Find where the given text appears and provide that cell's center as [x, y] coordinate. 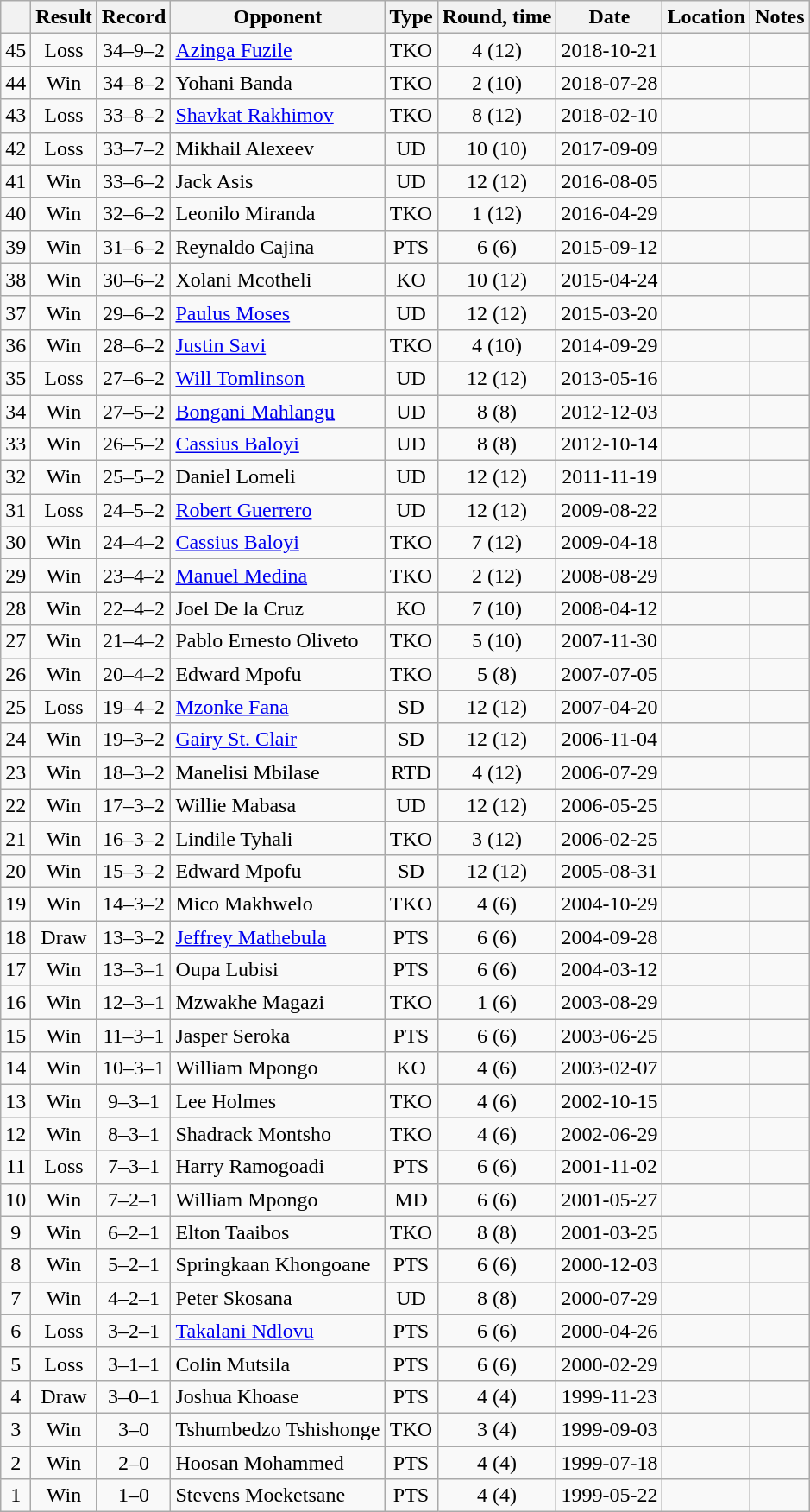
2009-04-18 [609, 543]
35 [16, 378]
2018-07-28 [609, 83]
2008-04-12 [609, 608]
23 [16, 772]
Bongani Mahlangu [278, 412]
Lindile Tyhali [278, 838]
Date [609, 17]
3–0–1 [134, 1396]
2015-03-20 [609, 312]
2000-04-26 [609, 1331]
10 [16, 1200]
Elton Taaibos [278, 1232]
2001-11-02 [609, 1167]
7–3–1 [134, 1167]
37 [16, 312]
1999-09-03 [609, 1429]
2 [16, 1463]
Joshua Khoase [278, 1396]
1999-05-22 [609, 1496]
2018-02-10 [609, 116]
Harry Ramogoadi [278, 1167]
2–0 [134, 1463]
Hoosan Mohammed [278, 1463]
27–6–2 [134, 378]
4 [16, 1396]
22–4–2 [134, 608]
1999-11-23 [609, 1396]
2017-09-09 [609, 148]
29–6–2 [134, 312]
3–2–1 [134, 1331]
6–2–1 [134, 1232]
29 [16, 576]
4–2–1 [134, 1298]
2003-02-07 [609, 1068]
Shadrack Montsho [278, 1134]
33–7–2 [134, 148]
19–4–2 [134, 707]
22 [16, 805]
Reynaldo Cajina [278, 247]
8–3–1 [134, 1134]
16 [16, 1003]
Yohani Banda [278, 83]
2002-06-29 [609, 1134]
Manuel Medina [278, 576]
Mikhail Alexeev [278, 148]
Colin Mutsila [278, 1364]
10 (12) [497, 280]
Jeffrey Mathebula [278, 936]
28–6–2 [134, 345]
19 [16, 904]
2008-08-29 [609, 576]
2016-04-29 [609, 214]
2007-07-05 [609, 674]
Tshumbedzo Tshishonge [278, 1429]
15 [16, 1036]
Joel De la Cruz [278, 608]
Mzonke Fana [278, 707]
12–3–1 [134, 1003]
2002-10-15 [609, 1101]
17–3–2 [134, 805]
32–6–2 [134, 214]
38 [16, 280]
2006-11-04 [609, 740]
2016-08-05 [609, 181]
10 (10) [497, 148]
2005-08-31 [609, 871]
1 [16, 1496]
20 [16, 871]
3 [16, 1429]
2 (10) [497, 83]
5 [16, 1364]
31–6–2 [134, 247]
2004-03-12 [609, 970]
24–4–2 [134, 543]
Notes [780, 17]
30 [16, 543]
7 [16, 1298]
33 [16, 444]
Willie Mabasa [278, 805]
Paulus Moses [278, 312]
3 (4) [497, 1429]
Peter Skosana [278, 1298]
Type [411, 17]
2 (12) [497, 576]
34–9–2 [134, 50]
16–3–2 [134, 838]
44 [16, 83]
25 [16, 707]
27–5–2 [134, 412]
21 [16, 838]
24–5–2 [134, 510]
45 [16, 50]
10–3–1 [134, 1068]
4 (10) [497, 345]
14 [16, 1068]
2006-07-29 [609, 772]
26–5–2 [134, 444]
1–0 [134, 1496]
24 [16, 740]
41 [16, 181]
2015-04-24 [609, 280]
Manelisi Mbilase [278, 772]
12 [16, 1134]
34 [16, 412]
Oupa Lubisi [278, 970]
21–4–2 [134, 641]
7–2–1 [134, 1200]
2009-08-22 [609, 510]
9–3–1 [134, 1101]
2004-10-29 [609, 904]
30–6–2 [134, 280]
Mzwakhe Magazi [278, 1003]
9 [16, 1232]
2012-10-14 [609, 444]
2000-12-03 [609, 1265]
39 [16, 247]
Location [706, 17]
8 [16, 1265]
2000-02-29 [609, 1364]
11–3–1 [134, 1036]
2004-09-28 [609, 936]
13–3–2 [134, 936]
5 (8) [497, 674]
Leonilo Miranda [278, 214]
40 [16, 214]
11 [16, 1167]
18–3–2 [134, 772]
7 (12) [497, 543]
Opponent [278, 17]
2007-04-20 [609, 707]
15–3–2 [134, 871]
1 (12) [497, 214]
2000-07-29 [609, 1298]
18 [16, 936]
Stevens Moeketsane [278, 1496]
13 [16, 1101]
14–3–2 [134, 904]
1 (6) [497, 1003]
20–4–2 [134, 674]
Mico Makhwelo [278, 904]
5–2–1 [134, 1265]
3 (12) [497, 838]
3–1–1 [134, 1364]
MD [411, 1200]
Jasper Seroka [278, 1036]
Round, time [497, 17]
28 [16, 608]
33–8–2 [134, 116]
Springkaan Khongoane [278, 1265]
2013-05-16 [609, 378]
Jack Asis [278, 181]
RTD [411, 772]
Shavkat Rakhimov [278, 116]
42 [16, 148]
19–3–2 [134, 740]
Daniel Lomeli [278, 477]
34–8–2 [134, 83]
25–5–2 [134, 477]
5 (10) [497, 641]
2014-09-29 [609, 345]
Will Tomlinson [278, 378]
1999-07-18 [609, 1463]
Azinga Fuzile [278, 50]
2003-08-29 [609, 1003]
Robert Guerrero [278, 510]
Justin Savi [278, 345]
33–6–2 [134, 181]
2011-11-19 [609, 477]
6 [16, 1331]
Xolani Mcotheli [278, 280]
2015-09-12 [609, 247]
2006-02-25 [609, 838]
Result [64, 17]
36 [16, 345]
3–0 [134, 1429]
Takalani Ndlovu [278, 1331]
8 (12) [497, 116]
17 [16, 970]
2001-03-25 [609, 1232]
43 [16, 116]
Lee Holmes [278, 1101]
27 [16, 641]
7 (10) [497, 608]
2012-12-03 [609, 412]
23–4–2 [134, 576]
2006-05-25 [609, 805]
2018-10-21 [609, 50]
31 [16, 510]
26 [16, 674]
2007-11-30 [609, 641]
Gairy St. Clair [278, 740]
Pablo Ernesto Oliveto [278, 641]
13–3–1 [134, 970]
2003-06-25 [609, 1036]
32 [16, 477]
Record [134, 17]
2001-05-27 [609, 1200]
